Determine the [x, y] coordinate at the center of the cell enclosing the given text.  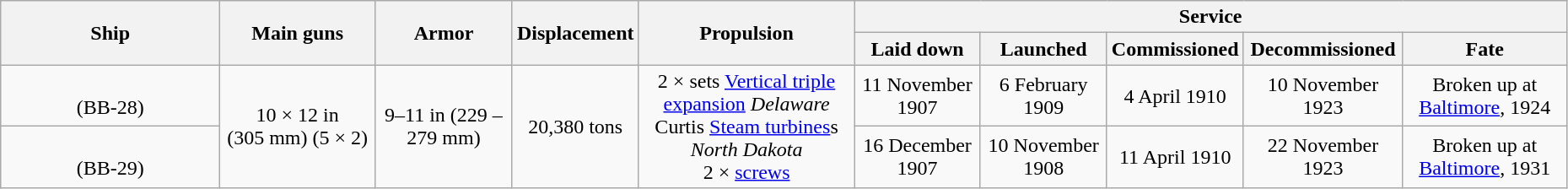
Laid down [918, 49]
22 November 1923 [1323, 157]
10 November 1923 [1323, 96]
Broken up at Baltimore, 1931 [1484, 157]
Main guns [298, 33]
(BB-28) [110, 96]
Service [1210, 17]
Broken up at Baltimore, 1924 [1484, 96]
16 December 1907 [918, 157]
6 February 1909 [1043, 96]
Launched [1043, 49]
20,380 tons [575, 127]
Displacement [575, 33]
Commissioned [1175, 49]
4 April 1910 [1175, 96]
(BB-29) [110, 157]
11 November 1907 [918, 96]
Decommissioned [1323, 49]
Armor [444, 33]
Propulsion [746, 33]
2 × sets Vertical triple expansion DelawareCurtis Steam turbiness North Dakota2 × screws [746, 127]
10 November 1908 [1043, 157]
10 × 12 in (305 mm) (5 × 2) [298, 127]
Ship [110, 33]
11 April 1910 [1175, 157]
Fate [1484, 49]
9–11 in (229 – 279 mm) [444, 127]
